For the text-containing cell, return its midpoint in [x, y] coordinate format. 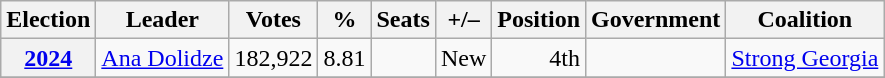
+/– [463, 20]
Election [48, 20]
Votes [274, 20]
New [463, 58]
182,922 [274, 58]
4th [539, 58]
Strong Georgia [805, 58]
Coalition [805, 20]
Position [539, 20]
Ana Dolidze [162, 58]
2024 [48, 58]
% [344, 20]
Seats [403, 20]
Leader [162, 20]
8.81 [344, 58]
Government [656, 20]
